Output the (X, Y) coordinate of the center of the cell containing the given text.  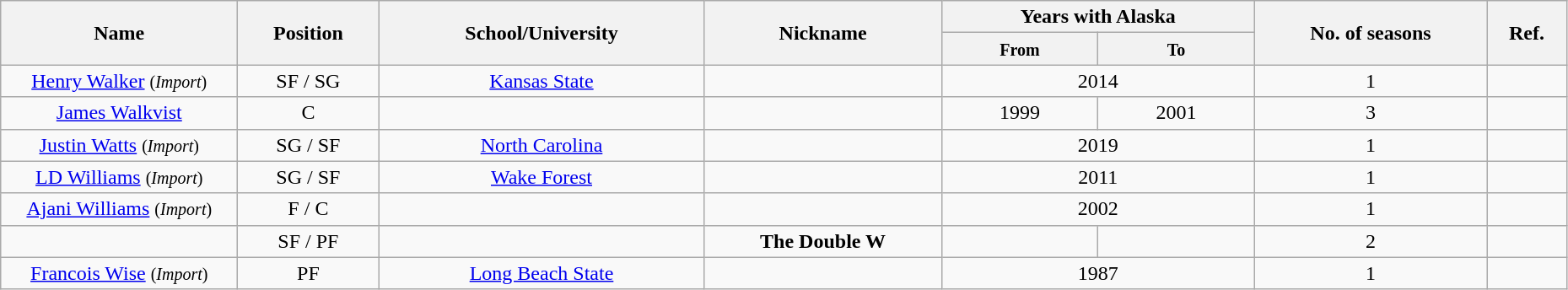
Francois Wise (Import) (120, 273)
Name (120, 33)
Wake Forest (542, 177)
Justin Watts (Import) (120, 145)
Kansas State (542, 81)
3 (1370, 113)
James Walkvist (120, 113)
Ref. (1527, 33)
2001 (1177, 113)
2019 (1098, 145)
Years with Alaska (1098, 17)
F / C (309, 209)
1999 (1020, 113)
Nickname (823, 33)
2011 (1098, 177)
SF / PF (309, 241)
To (1177, 49)
School/University (542, 33)
2 (1370, 241)
SF / SG (309, 81)
LD Williams (Import) (120, 177)
1987 (1098, 273)
North Carolina (542, 145)
From (1020, 49)
The Double W (823, 241)
Henry Walker (Import) (120, 81)
Long Beach State (542, 273)
Ajani Williams (Import) (120, 209)
Position (309, 33)
PF (309, 273)
2014 (1098, 81)
2002 (1098, 209)
No. of seasons (1370, 33)
C (309, 113)
